Detect which cell encompasses the target text, then output its (X, Y) center coordinate. 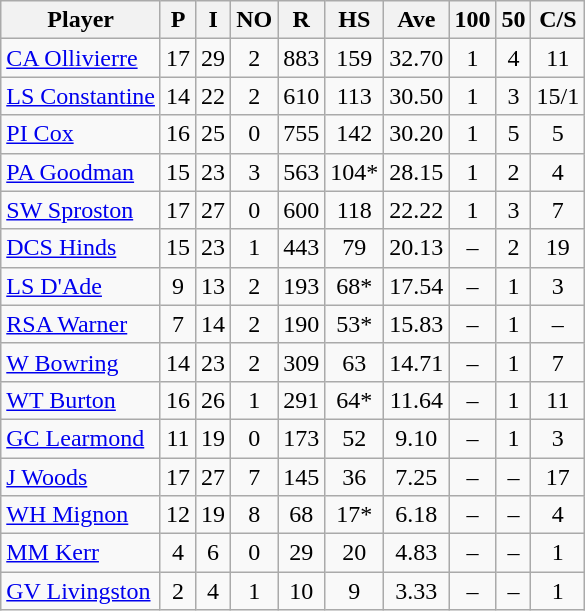
HS (354, 20)
309 (302, 362)
68 (302, 515)
PI Cox (81, 134)
WT Burton (81, 400)
LS Constantine (81, 96)
26 (214, 400)
3.33 (416, 591)
118 (354, 210)
443 (302, 248)
13 (214, 286)
63 (354, 362)
Player (81, 20)
145 (302, 477)
142 (354, 134)
J Woods (81, 477)
113 (354, 96)
25 (214, 134)
17* (354, 515)
SW Sproston (81, 210)
755 (302, 134)
68* (354, 286)
22 (214, 96)
36 (354, 477)
28.15 (416, 172)
CA Ollivierre (81, 58)
RSA Warner (81, 324)
20.13 (416, 248)
WH Mignon (81, 515)
15/1 (558, 96)
R (302, 20)
W Bowring (81, 362)
53* (354, 324)
12 (178, 515)
173 (302, 438)
22.22 (416, 210)
10 (302, 591)
LS D'Ade (81, 286)
11.64 (416, 400)
159 (354, 58)
104* (354, 172)
20 (354, 553)
563 (302, 172)
6 (214, 553)
GC Learmond (81, 438)
4.83 (416, 553)
7.25 (416, 477)
P (178, 20)
30.50 (416, 96)
17.54 (416, 286)
100 (472, 20)
190 (302, 324)
C/S (558, 20)
610 (302, 96)
79 (354, 248)
DCS Hinds (81, 248)
883 (302, 58)
291 (302, 400)
PA Goodman (81, 172)
9.10 (416, 438)
GV Livingston (81, 591)
8 (254, 515)
NO (254, 20)
193 (302, 286)
15.83 (416, 324)
I (214, 20)
52 (354, 438)
6.18 (416, 515)
600 (302, 210)
50 (514, 20)
30.20 (416, 134)
64* (354, 400)
Ave (416, 20)
MM Kerr (81, 553)
14.71 (416, 362)
32.70 (416, 58)
